Identify which cell holds the provided text, then report its (x, y) central coordinate. 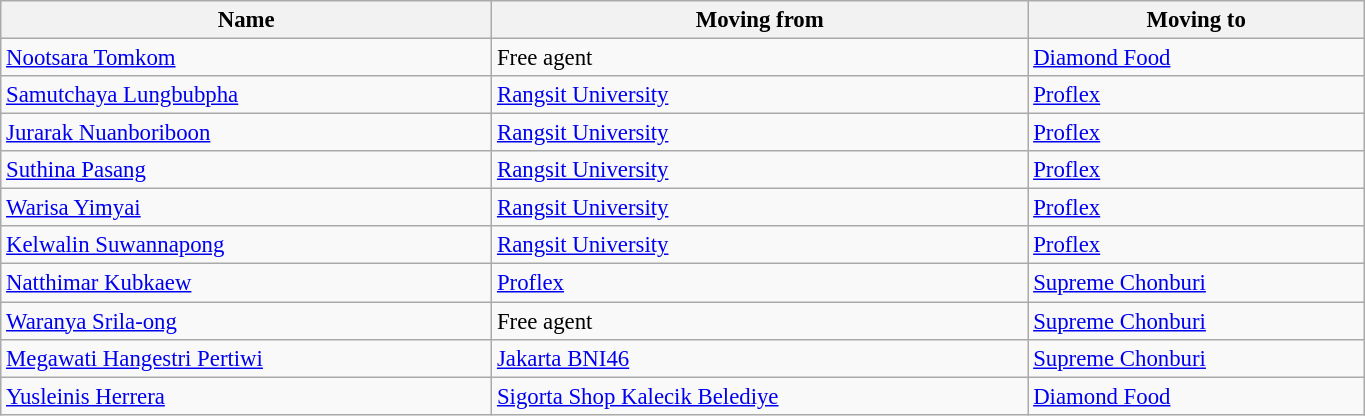
Suthina Pasang (246, 170)
Warisa Yimyai (246, 208)
Natthimar Kubkaew (246, 283)
Samutchaya Lungbubpha (246, 95)
Yusleinis Herrera (246, 396)
Waranya Srila-ong (246, 321)
Moving to (1196, 20)
Moving from (760, 20)
Name (246, 20)
Megawati Hangestri Pertiwi (246, 358)
Jakarta BNI46 (760, 358)
Nootsara Tomkom (246, 58)
Jurarak Nuanboriboon (246, 133)
Sigorta Shop Kalecik Belediye (760, 396)
Kelwalin Suwannapong (246, 245)
